Return [x, y] of the center of cell containing provided text 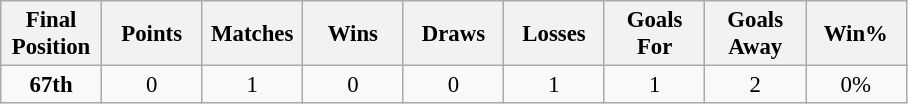
67th [52, 85]
Win% [856, 34]
Goals For [654, 34]
Wins [354, 34]
Final Position [52, 34]
Matches [252, 34]
Losses [554, 34]
Goals Away [756, 34]
Draws [454, 34]
0% [856, 85]
Points [152, 34]
2 [756, 85]
